Find where the given text appears and provide that cell's center as [x, y] coordinate. 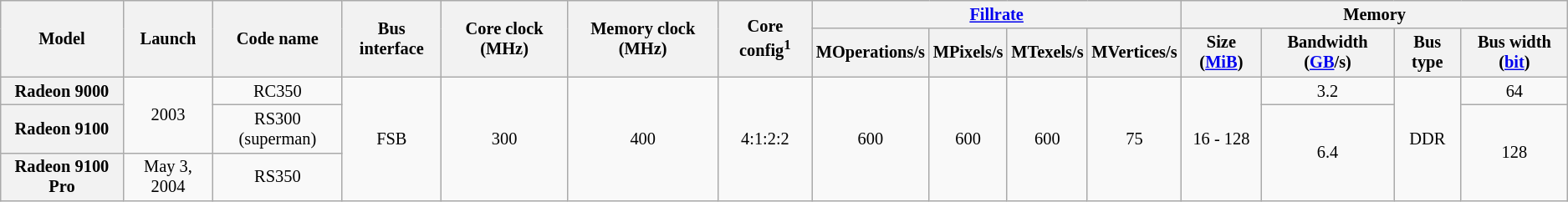
MOperations/s [871, 53]
Bandwidth (GB/s) [1327, 53]
16 - 128 [1221, 139]
Radeon 9100 [62, 129]
MTexels/s [1047, 53]
Bus interface [391, 38]
6.4 [1327, 152]
64 [1514, 91]
Fillrate [997, 14]
MPixels/s [968, 53]
Model [62, 38]
May 3, 2004 [168, 177]
2003 [168, 115]
Code name [278, 38]
Memory clock (MHz) [642, 38]
3.2 [1327, 91]
128 [1514, 152]
Radeon 9000 [62, 91]
300 [505, 139]
Core clock (MHz) [505, 38]
Core config1 [765, 38]
RS350 [278, 177]
Bus width (bit) [1514, 53]
400 [642, 139]
Radeon 9100 Pro [62, 177]
DDR [1428, 139]
MVertices/s [1134, 53]
FSB [391, 139]
Launch [168, 38]
Size (MiB) [1221, 53]
4:1:2:2 [765, 139]
Memory [1374, 14]
75 [1134, 139]
RS300 (superman) [278, 129]
RC350 [278, 91]
Bus type [1428, 53]
